Scan for the cell matching the given text and deliver its [X, Y] coordinate at center. 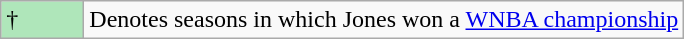
Denotes seasons in which Jones won a WNBA championship [384, 20]
† [42, 20]
